Capture the cell that displays the provided text and extract its [X, Y] central coordinate. 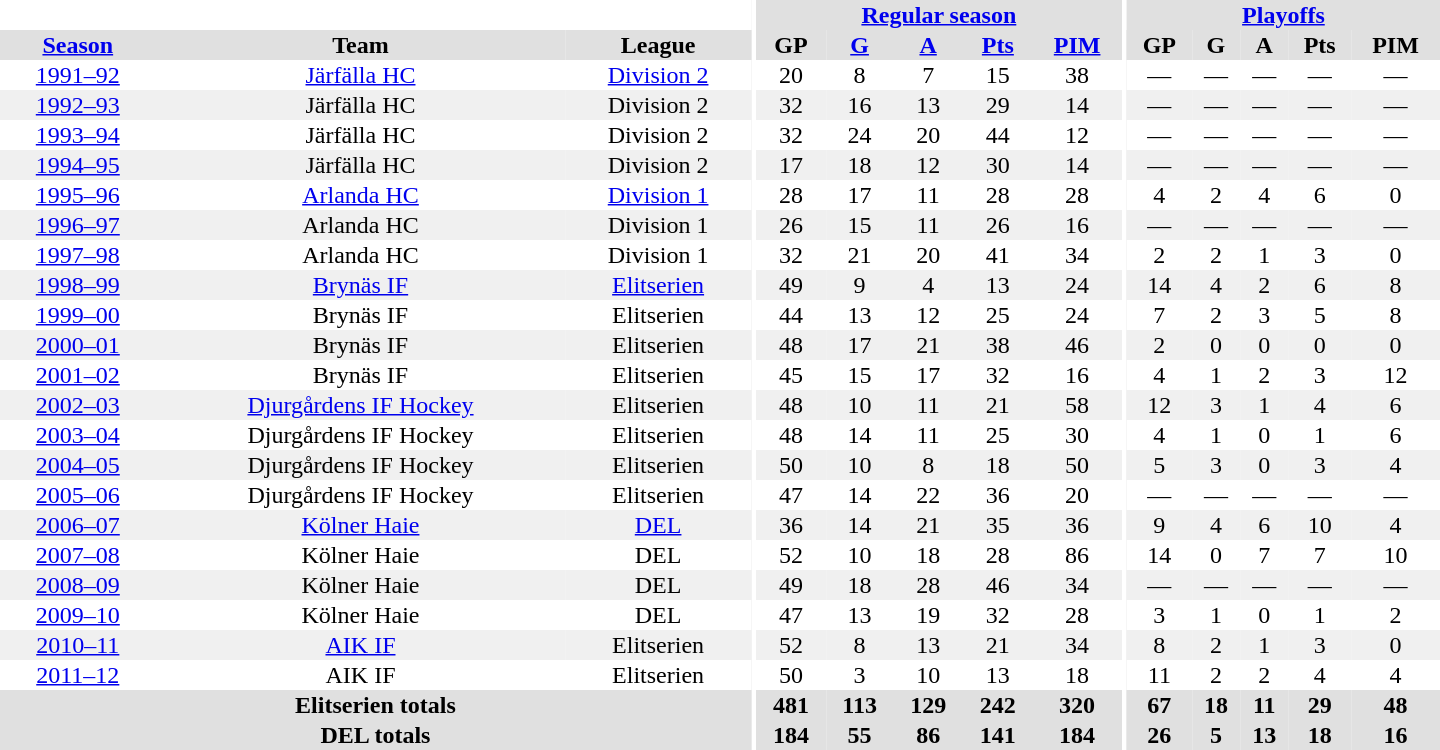
League [658, 45]
2010–11 [78, 645]
242 [998, 705]
1996–97 [78, 225]
55 [860, 735]
2011–12 [78, 675]
45 [791, 375]
2008–09 [78, 585]
DEL totals [376, 735]
2009–10 [78, 615]
1991–92 [78, 75]
2002–03 [78, 405]
2000–01 [78, 345]
1995–96 [78, 195]
1999–00 [78, 315]
58 [1078, 405]
41 [998, 255]
19 [928, 615]
2001–02 [78, 375]
Elitserien totals [376, 705]
1997–98 [78, 255]
35 [998, 525]
Team [361, 45]
481 [791, 705]
2004–05 [78, 465]
Playoffs [1284, 15]
141 [998, 735]
2006–07 [78, 525]
Season [78, 45]
320 [1078, 705]
1993–94 [78, 135]
1994–95 [78, 165]
1992–93 [78, 105]
1998–99 [78, 285]
2003–04 [78, 435]
Regular season [938, 15]
22 [928, 495]
2007–08 [78, 555]
2005–06 [78, 495]
67 [1160, 705]
113 [860, 705]
129 [928, 705]
